Determine the (x, y) coordinate at the center of the cell enclosing the given text.  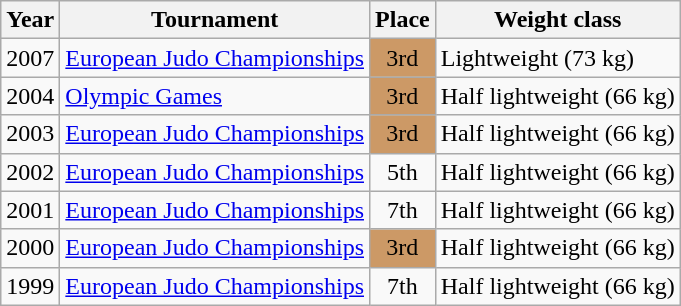
Place (403, 20)
2002 (30, 172)
2007 (30, 58)
Year (30, 20)
5th (403, 172)
2004 (30, 96)
2000 (30, 248)
Weight class (558, 20)
Tournament (215, 20)
Lightweight (73 kg) (558, 58)
1999 (30, 286)
2001 (30, 210)
2003 (30, 134)
Olympic Games (215, 96)
